Search for the cell housing the specified text and yield its (X, Y) center coordinate. 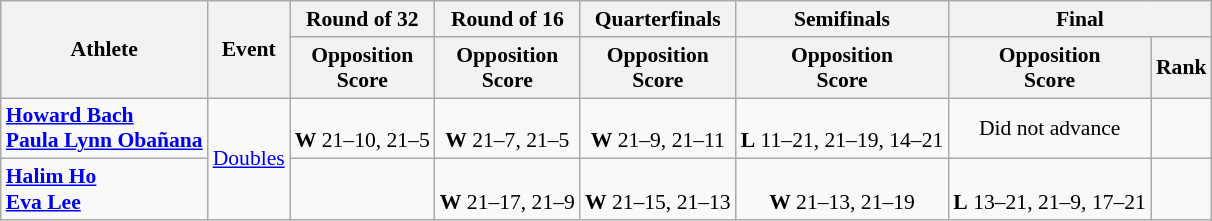
W 21–15, 21–13 (658, 190)
Round of 16 (508, 19)
Final (1080, 19)
Halim HoEva Lee (104, 190)
W 21–7, 21–5 (508, 128)
Athlete (104, 50)
W 21–17, 21–9 (508, 190)
Howard BachPaula Lynn Obañana (104, 128)
W 21–10, 21–5 (362, 128)
Did not advance (1050, 128)
W 21–9, 21–11 (658, 128)
Event (249, 50)
L 11–21, 21–19, 14–21 (842, 128)
Semifinals (842, 19)
Doubles (249, 159)
Round of 32 (362, 19)
Rank (1182, 68)
L 13–21, 21–9, 17–21 (1050, 190)
W 21–13, 21–19 (842, 190)
Quarterfinals (658, 19)
